Pinpoint the cell where the given text exists, returning its [X, Y] midpoint coordinate. 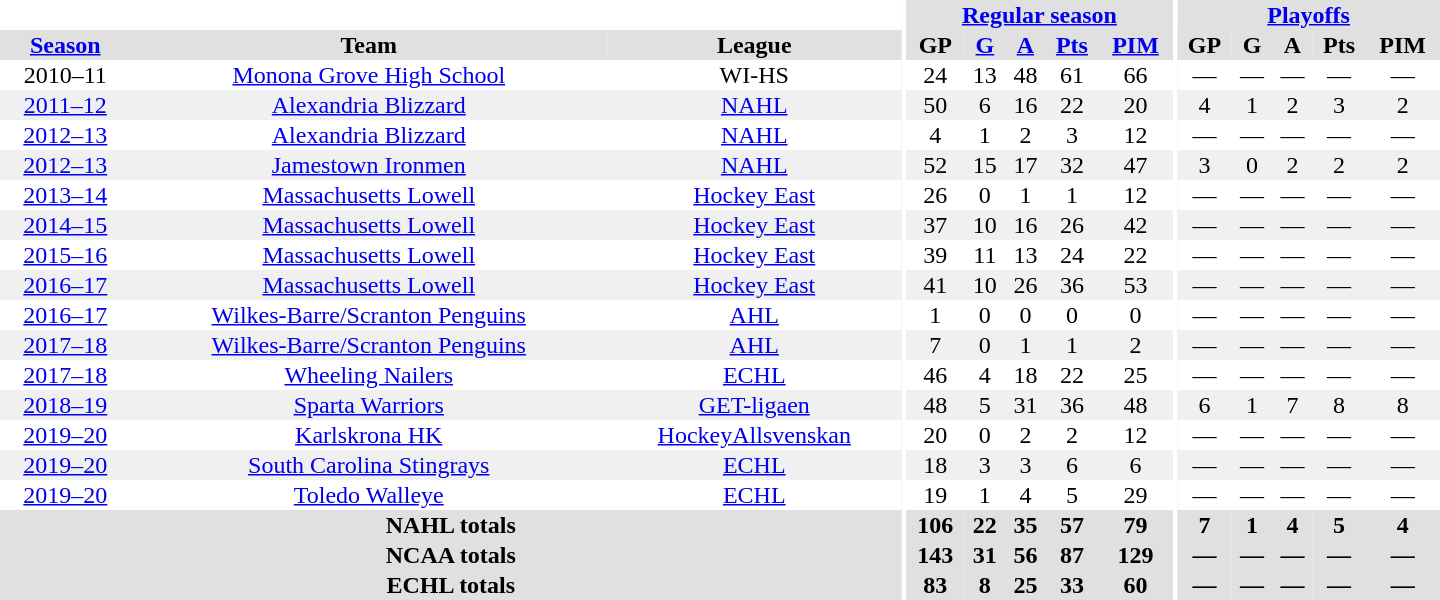
2014–15 [66, 225]
50 [936, 105]
Regular season [1040, 15]
61 [1072, 75]
19 [936, 495]
Wheeling Nailers [369, 375]
Team [369, 45]
79 [1136, 525]
GET-ligaen [754, 405]
2011–12 [66, 105]
129 [1136, 555]
Toledo Walleye [369, 495]
South Carolina Stingrays [369, 465]
17 [1026, 165]
42 [1136, 225]
32 [1072, 165]
53 [1136, 285]
Playoffs [1308, 15]
46 [936, 375]
NCAA totals [451, 555]
2013–14 [66, 195]
39 [936, 255]
37 [936, 225]
HockeyAllsvenskan [754, 435]
29 [1136, 495]
League [754, 45]
66 [1136, 75]
15 [986, 165]
2010–11 [66, 75]
56 [1026, 555]
ECHL totals [451, 585]
83 [936, 585]
Season [66, 45]
47 [1136, 165]
35 [1026, 525]
Karlskrona HK [369, 435]
33 [1072, 585]
52 [936, 165]
2018–19 [66, 405]
NAHL totals [451, 525]
143 [936, 555]
106 [936, 525]
2015–16 [66, 255]
41 [936, 285]
60 [1136, 585]
11 [986, 255]
Monona Grove High School [369, 75]
Jamestown Ironmen [369, 165]
87 [1072, 555]
Sparta Warriors [369, 405]
WI-HS [754, 75]
57 [1072, 525]
